Locate the cell with the specified text and output its (X, Y) center coordinate. 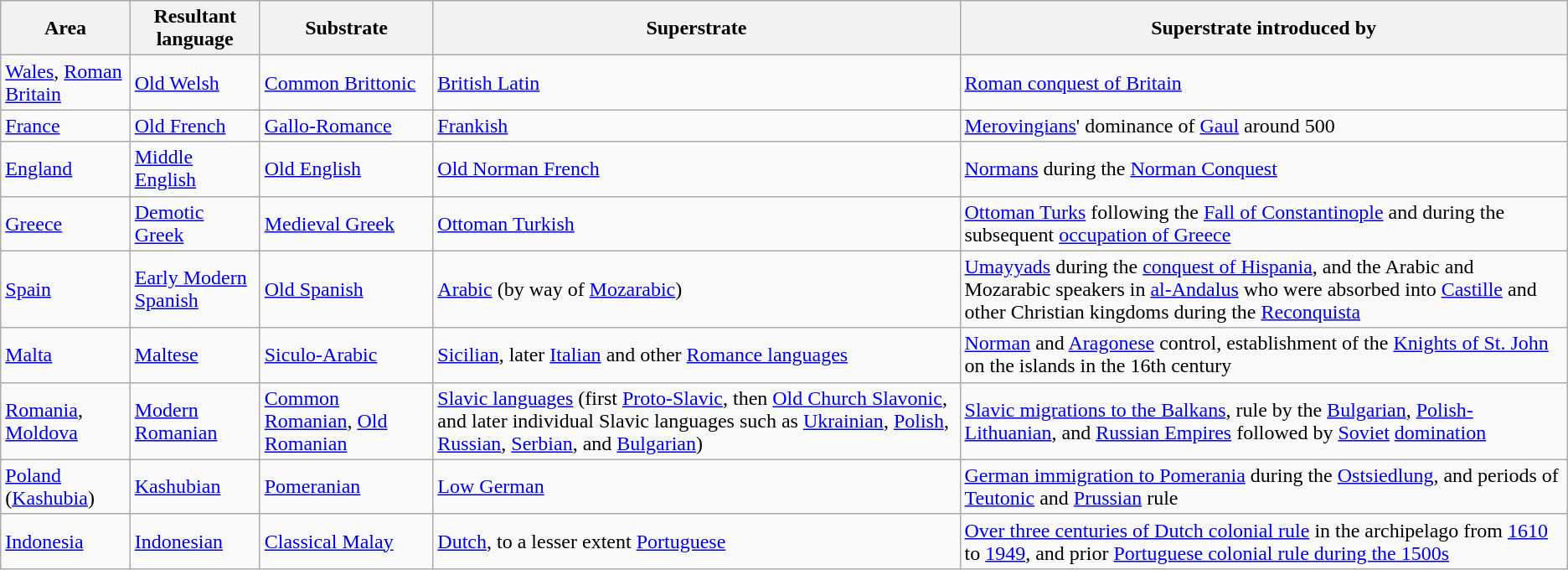
Middle English (194, 169)
Poland (Kashubia) (65, 486)
Frankish (697, 126)
Early Modern Spanish (194, 289)
Normans during the Norman Conquest (1263, 169)
Gallo-Romance (347, 126)
England (65, 169)
Dutch, to a lesser extent Portuguese (697, 541)
Maltese (194, 355)
Greece (65, 223)
Resultant language (194, 28)
Siculo-Arabic (347, 355)
Indonesia (65, 541)
Roman conquest of Britain (1263, 82)
Norman and Aragonese control, establishment of the Knights of St. John on the islands in the 16th century (1263, 355)
Arabic (by way of Mozarabic) (697, 289)
Over three centuries of Dutch colonial rule in the archipelago from 1610 to 1949, and prior Portuguese colonial rule during the 1500s (1263, 541)
Wales, Roman Britain (65, 82)
Classical Malay (347, 541)
Spain (65, 289)
Common Brittonic (347, 82)
Old French (194, 126)
Kashubian (194, 486)
Superstrate introduced by (1263, 28)
Demotic Greek (194, 223)
Modern Romanian (194, 421)
Medieval Greek (347, 223)
British Latin (697, 82)
German immigration to Pomerania during the Ostsiedlung, and periods of Teutonic and Prussian rule (1263, 486)
Old Welsh (194, 82)
Superstrate (697, 28)
Area (65, 28)
Ottoman Turks following the Fall of Constantinople and during the subsequent occupation of Greece (1263, 223)
Romania, Moldova (65, 421)
Old Norman French (697, 169)
Common Romanian, Old Romanian (347, 421)
Merovingians' dominance of Gaul around 500 (1263, 126)
Old Spanish (347, 289)
Ottoman Turkish (697, 223)
Old English (347, 169)
Sicilian, later Italian and other Romance languages (697, 355)
Indonesian (194, 541)
Pomeranian (347, 486)
France (65, 126)
Malta (65, 355)
Low German (697, 486)
Substrate (347, 28)
Slavic migrations to the Balkans, rule by the Bulgarian, Polish-Lithuanian, and Russian Empires followed by Soviet domination (1263, 421)
